Search for the cell housing the specified text and yield its [x, y] center coordinate. 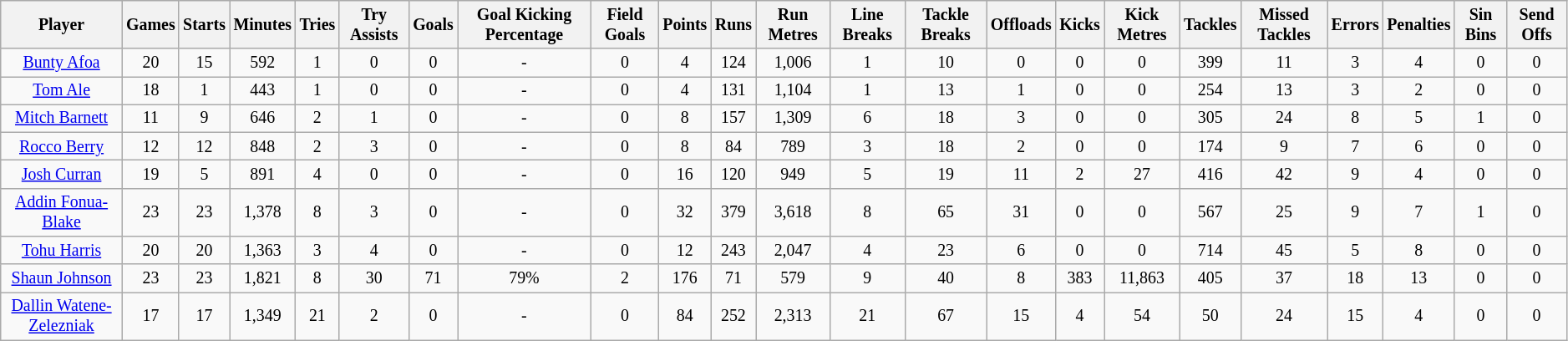
Tackle Breaks [946, 25]
176 [685, 277]
124 [733, 62]
31 [1021, 212]
Try Assists [374, 25]
50 [1210, 316]
848 [262, 147]
Addin Fonua-Blake [62, 212]
1,104 [794, 90]
Starts [204, 25]
79% [525, 277]
Goal Kicking Percentage [525, 25]
646 [262, 119]
Offloads [1021, 25]
949 [794, 174]
67 [946, 316]
120 [733, 174]
Dallin Watene-Zelezniak [62, 316]
592 [262, 62]
Send Offs [1537, 25]
Tohu Harris [62, 251]
42 [1284, 174]
Tries [317, 25]
45 [1284, 251]
Goals [433, 25]
891 [262, 174]
1,006 [794, 62]
243 [733, 251]
65 [946, 212]
567 [1210, 212]
Line Breaks [867, 25]
579 [794, 277]
37 [1284, 277]
Sin Bins [1480, 25]
Errors [1355, 25]
789 [794, 147]
Run Metres [794, 25]
383 [1079, 277]
131 [733, 90]
Field Goals [625, 25]
25 [1284, 212]
Kick Metres [1143, 25]
Kicks [1079, 25]
252 [733, 316]
405 [1210, 277]
32 [685, 212]
10 [946, 62]
11,863 [1143, 277]
Tackles [1210, 25]
Mitch Barnett [62, 119]
16 [685, 174]
157 [733, 119]
Minutes [262, 25]
1,363 [262, 251]
54 [1143, 316]
Josh Curran [62, 174]
1,309 [794, 119]
Missed Tackles [1284, 25]
30 [374, 277]
2,047 [794, 251]
Runs [733, 25]
1,349 [262, 316]
Bunty Afoa [62, 62]
Shaun Johnson [62, 277]
174 [1210, 147]
Points [685, 25]
Tom Ale [62, 90]
2,313 [794, 316]
3,618 [794, 212]
714 [1210, 251]
Penalties [1418, 25]
399 [1210, 62]
1,821 [262, 277]
443 [262, 90]
27 [1143, 174]
40 [946, 277]
Player [62, 25]
1,378 [262, 212]
416 [1210, 174]
Rocco Berry [62, 147]
379 [733, 212]
305 [1210, 119]
Games [150, 25]
254 [1210, 90]
